From the cell containing the given text, extract its center point as [X, Y] coordinate. 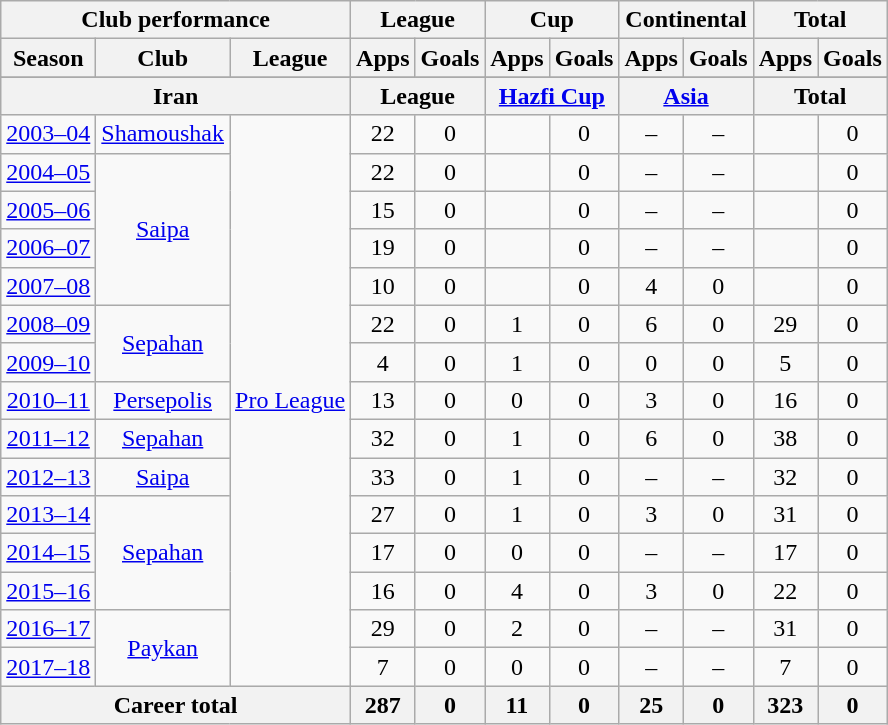
2006–07 [48, 248]
25 [651, 705]
Club [163, 58]
10 [383, 286]
Pro League [290, 400]
2008–09 [48, 324]
2007–08 [48, 286]
Continental [686, 20]
287 [383, 705]
323 [785, 705]
Career total [176, 705]
Season [48, 58]
5 [785, 362]
2010–11 [48, 400]
2003–04 [48, 134]
Shamoushak [163, 134]
Iran [176, 96]
Club performance [176, 20]
Persepolis [163, 400]
2015–16 [48, 591]
2014–15 [48, 553]
2013–14 [48, 515]
2009–10 [48, 362]
Hazfi Cup [552, 96]
Asia [686, 96]
2 [517, 629]
27 [383, 515]
2016–17 [48, 629]
2004–05 [48, 172]
Paykan [163, 648]
2012–13 [48, 477]
15 [383, 210]
33 [383, 477]
11 [517, 705]
13 [383, 400]
19 [383, 248]
2011–12 [48, 438]
38 [785, 438]
Cup [552, 20]
2017–18 [48, 667]
2005–06 [48, 210]
